Return [x, y] of the center of cell containing provided text 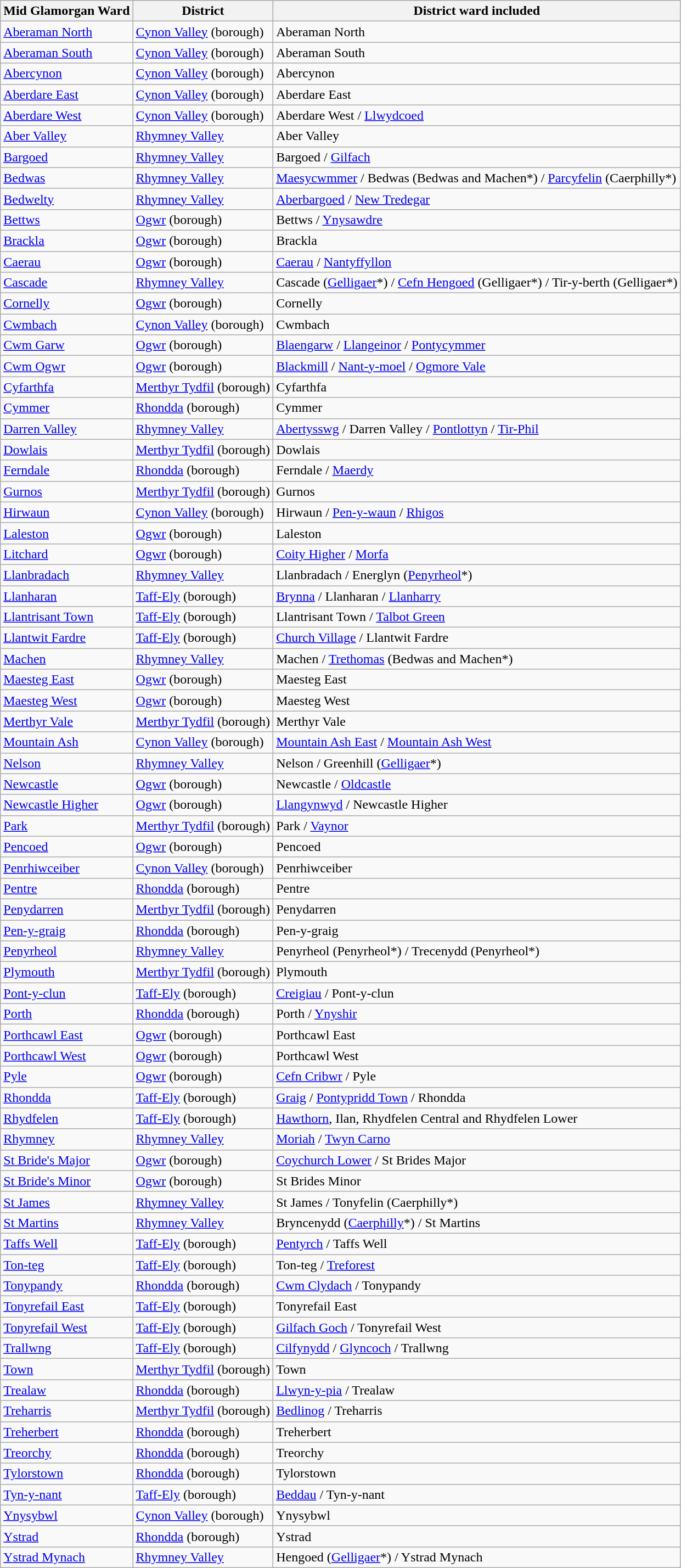
Darren Valley [67, 429]
Trallwng [67, 1348]
Mid Glamorgan Ward [67, 11]
Bedwelty [67, 199]
Beddau / Tyn-y-nant [477, 1494]
Caerau [67, 262]
Bettws / Ynysawdre [477, 220]
Ferndale / Maerdy [477, 471]
St Bride's Minor [67, 1181]
Ton-teg [67, 1264]
Treharris [67, 1411]
Llantrisant Town [67, 617]
Hirwaun [67, 512]
Llanbradach [67, 575]
Park / Vaynor [477, 826]
Cascade (Gelligaer*) / Cefn Hengoed (Gelligaer*) / Tir-y-berth (Gelligaer*) [477, 283]
Tyn-y-nant [67, 1494]
Mountain Ash [67, 742]
Aberdare West [67, 115]
Llanbradach / Energlyn (Penyrheol*) [477, 575]
Rhydfelen [67, 1118]
District [203, 11]
St Martins [67, 1223]
Coychurch Lower / St Brides Major [477, 1160]
Llantrisant Town / Talbot Green [477, 617]
Brynna / Llanharan / Llanharry [477, 596]
Park [67, 826]
Blaengarw / Llangeinor / Pontycymmer [477, 345]
Porth / Ynyshir [477, 1014]
St Brides Minor [477, 1181]
Hawthorn, Ilan, Rhydfelen Central and Rhydfelen Lower [477, 1118]
Coity Higher / Morfa [477, 554]
Gilfach Goch / Tonyrefail West [477, 1328]
Bargoed / Gilfach [477, 157]
Bryncenydd (Caerphilly*) / St Martins [477, 1223]
Rhymney [67, 1139]
Llangynwyd / Newcastle Higher [477, 805]
St James [67, 1202]
Ton-teg / Treforest [477, 1264]
Aberdare West / Llwydcoed [477, 115]
Church Village / Llantwit Fardre [477, 638]
Pyle [67, 1077]
Blackmill / Nant-y-moel / Ogmore Vale [477, 366]
Tonypandy [67, 1286]
Litchard [67, 554]
Machen / Trethomas (Bedwas and Machen*) [477, 659]
Cwm Garw [67, 345]
Penyrheol [67, 951]
Cascade [67, 283]
Rhondda [67, 1097]
Porth [67, 1014]
Ferndale [67, 471]
Newcastle Higher [67, 805]
Nelson [67, 763]
Pentyrch / Taffs Well [477, 1244]
Bedwas [67, 178]
Llantwit Fardre [67, 638]
Creigiau / Pont-y-clun [477, 993]
Graig / Pontypridd Town / Rhondda [477, 1097]
Penyrheol (Penyrheol*) / Trecenydd (Penyrheol*) [477, 951]
Moriah / Twyn Carno [477, 1139]
St Bride's Major [67, 1160]
Pont-y-clun [67, 993]
Tonyrefail West [67, 1328]
Newcastle / Oldcastle [477, 784]
Hengoed (Gelligaer*) / Ystrad Mynach [477, 1557]
Cefn Cribwr / Pyle [477, 1077]
Taffs Well [67, 1244]
Trealaw [67, 1390]
Maesycwmmer / Bedwas (Bedwas and Machen*) / Parcyfelin (Caerphilly*) [477, 178]
Bedlinog / Treharris [477, 1411]
District ward included [477, 11]
Mountain Ash East / Mountain Ash West [477, 742]
Cwm Ogwr [67, 366]
Llwyn-y-pia / Trealaw [477, 1390]
Cilfynydd / Glyncoch / Trallwng [477, 1348]
Bettws [67, 220]
Newcastle [67, 784]
Ystrad Mynach [67, 1557]
Abertysswg / Darren Valley / Pontlottyn / Tir-Phil [477, 429]
Nelson / Greenhill (Gelligaer*) [477, 763]
Aberbargoed / New Tredegar [477, 199]
Hirwaun / Pen-y-waun / Rhigos [477, 512]
St James / Tonyfelin (Caerphilly*) [477, 1202]
Bargoed [67, 157]
Cwm Clydach / Tonypandy [477, 1286]
Llanharan [67, 596]
Caerau / Nantyffyllon [477, 262]
Machen [67, 659]
